Identify which cell holds the provided text, then report its [X, Y] central coordinate. 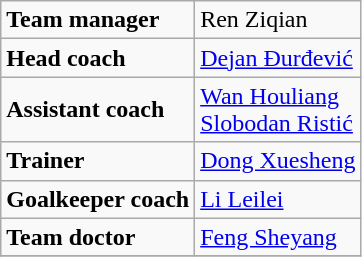
Ren Ziqian [278, 20]
Dong Xuesheng [278, 161]
Assistant coach [98, 110]
Goalkeeper coach [98, 199]
Head coach [98, 58]
Dejan Đurđević [278, 58]
Team doctor [98, 237]
Feng Sheyang [278, 237]
Li Leilei [278, 199]
Trainer [98, 161]
Team manager [98, 20]
Wan Houliang Slobodan Ristić [278, 110]
